Scan for the cell matching the given text and deliver its (x, y) coordinate at center. 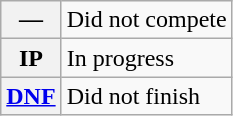
DNF (31, 96)
Did not compete (146, 20)
IP (31, 58)
— (31, 20)
In progress (146, 58)
Did not finish (146, 96)
